Return the (x, y) coordinate for the center point of the cell that contains the specified text.  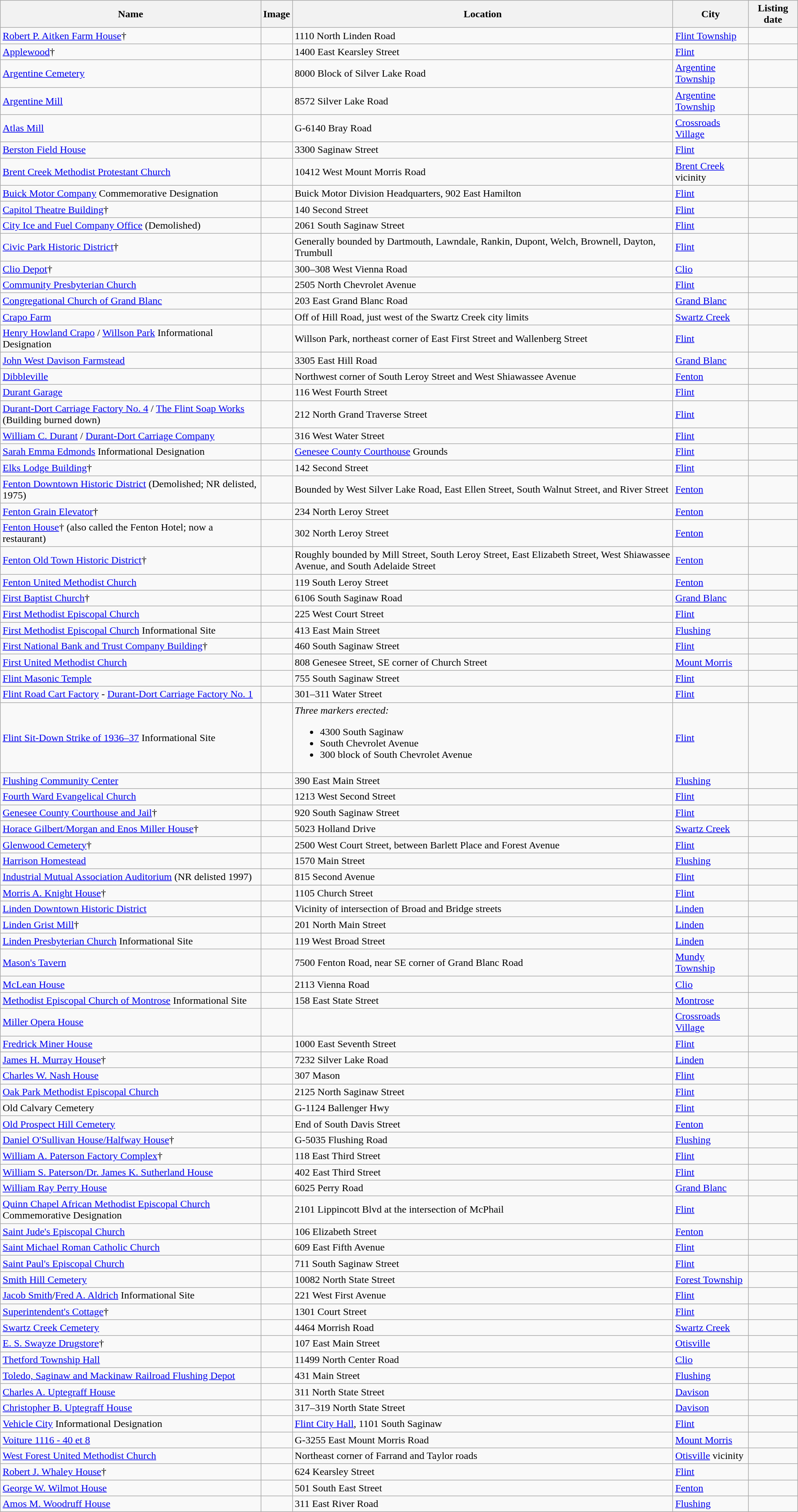
140 Second Street (483, 209)
Old Calvary Cemetery (130, 1108)
Flint Road Cart Factory - Durant-Dort Carriage Factory No. 1 (130, 694)
234 North Leroy Street (483, 511)
7232 Silver Lake Road (483, 1060)
Location (483, 14)
Linden Downtown Historic District (130, 909)
Morris A. Knight House† (130, 893)
G-6140 Bray Road (483, 128)
First Methodist Episcopal Church (130, 614)
1570 Main Street (483, 861)
Name (130, 14)
609 East Fifth Avenue (483, 1248)
Applewood† (130, 52)
Oak Park Methodist Episcopal Church (130, 1092)
Genesee County Courthouse and Jail† (130, 813)
Superintendent's Cottage† (130, 1312)
Methodist Episcopal Church of Montrose Informational Site (130, 1000)
William Ray Perry House (130, 1188)
221 West First Avenue (483, 1296)
2061 South Saginaw Street (483, 225)
158 East State Street (483, 1000)
Flint Township (710, 36)
End of South Davis Street (483, 1124)
Berston Field House (130, 150)
Generally bounded by Dartmouth, Lawndale, Rankin, Dupont, Welch, Brownell, Dayton, Trumbull (483, 247)
Forest Township (710, 1280)
Otisville (710, 1344)
431 Main Street (483, 1376)
Brent Creek Methodist Protestant Church (130, 172)
Otisville vicinity (710, 1456)
Fredrick Miner House (130, 1044)
Fenton United Methodist Church (130, 582)
1105 Church Street (483, 893)
Congregational Church of Grand Blanc (130, 301)
Elks Lodge Building† (130, 468)
Buick Motor Company Commemorative Designation (130, 193)
Fenton Grain Elevator† (130, 511)
Saint Michael Roman Catholic Church (130, 1248)
Northwest corner of South Leroy Street and West Shiawassee Avenue (483, 376)
711 South Saginaw Street (483, 1264)
First Methodist Episcopal Church Informational Site (130, 630)
Amos M. Woodruff House (130, 1504)
Christopher B. Uptegraff House (130, 1408)
Vehicle City Informational Designation (130, 1424)
Miller Opera House (130, 1022)
Horace Gilbert/Morgan and Enos Miller House† (130, 829)
225 West Court Street (483, 614)
Daniel O'Sullivan House/Halfway House† (130, 1140)
Fenton Downtown Historic District (Demolished; NR delisted, 1975) (130, 489)
413 East Main Street (483, 630)
Crapo Farm (130, 317)
Flushing Community Center (130, 781)
118 East Third Street (483, 1156)
2113 Vienna Road (483, 984)
Clio Depot† (130, 269)
1000 East Seventh Street (483, 1044)
Durant Garage (130, 392)
Vicinity of intersection of Broad and Bridge streets (483, 909)
Community Presbyterian Church (130, 285)
Atlas Mill (130, 128)
Old Prospect Hill Cemetery (130, 1124)
Robert J. Whaley House† (130, 1472)
Brent Creek vicinity (710, 172)
7500 Fenton Road, near SE corner of Grand Blanc Road (483, 963)
624 Kearsley Street (483, 1472)
William C. Durant / Durant-Dort Carriage Company (130, 436)
10082 North State Street (483, 1280)
Jacob Smith/Fred A. Aldrich Informational Site (130, 1296)
2101 Lippincott Blvd at the intersection of McPhail (483, 1210)
City Ice and Fuel Company Office (Demolished) (130, 225)
Harrison Homestead (130, 861)
3300 Saginaw Street (483, 150)
Saint Paul's Episcopal Church (130, 1264)
119 West Broad Street (483, 941)
808 Genesee Street, SE corner of Church Street (483, 662)
G-1124 Ballenger Hwy (483, 1108)
James H. Murray House† (130, 1060)
Sarah Emma Edmonds Informational Designation (130, 452)
Capitol Theatre Building† (130, 209)
Voiture 1116 - 40 et 8 (130, 1440)
George W. Wilmot House (130, 1488)
311 East River Road (483, 1504)
107 East Main Street (483, 1344)
201 North Main Street (483, 925)
1110 North Linden Road (483, 36)
Argentine Cemetery (130, 73)
Mundy Township (710, 963)
815 Second Avenue (483, 877)
Glenwood Cemetery† (130, 845)
Quinn Chapel African Methodist Episcopal Church Commemorative Designation (130, 1210)
920 South Saginaw Street (483, 813)
Linden Grist Mill† (130, 925)
119 South Leroy Street (483, 582)
Henry Howland Crapo / Willson Park Informational Designation (130, 339)
Industrial Mutual Association Auditorium (NR delisted 1997) (130, 877)
William S. Paterson/Dr. James K. Sutherland House (130, 1172)
11499 North Center Road (483, 1360)
Fenton Old Town Historic District† (130, 560)
Thetford Township Hall (130, 1360)
301–311 Water Street (483, 694)
Northeast corner of Farrand and Taylor roads (483, 1456)
Bounded by West Silver Lake Road, East Ellen Street, South Walnut Street, and River Street (483, 489)
6025 Perry Road (483, 1188)
106 Elizabeth Street (483, 1232)
Flint City Hall, 1101 South Saginaw (483, 1424)
300–308 West Vienna Road (483, 269)
City (710, 14)
Swartz Creek Cemetery (130, 1328)
Charles W. Nash House (130, 1076)
1301 Court Street (483, 1312)
Image (277, 14)
Willson Park, northeast corner of East First Street and Wallenberg Street (483, 339)
Smith Hill Cemetery (130, 1280)
390 East Main Street (483, 781)
G-5035 Flushing Road (483, 1140)
Charles A. Uptegraff House (130, 1392)
Fenton House† (also called the Fenton Hotel; now a restaurant) (130, 533)
William A. Paterson Factory Complex† (130, 1156)
E. S. Swayze Drugstore† (130, 1344)
Argentine Mill (130, 101)
2500 West Court Street, between Barlett Place and Forest Avenue (483, 845)
203 East Grand Blanc Road (483, 301)
Genesee County Courthouse Grounds (483, 452)
Fourth Ward Evangelical Church (130, 797)
302 North Leroy Street (483, 533)
317–319 North State Street (483, 1408)
1213 West Second Street (483, 797)
Buick Motor Division Headquarters, 902 East Hamilton (483, 193)
First Baptist Church† (130, 598)
3305 East Hill Road (483, 360)
116 West Fourth Street (483, 392)
Mason's Tavern (130, 963)
402 East Third Street (483, 1172)
Listing date (773, 14)
2505 North Chevrolet Avenue (483, 285)
311 North State Street (483, 1392)
Toledo, Saginaw and Mackinaw Railroad Flushing Depot (130, 1376)
Three markers erected:4300 South SaginawSouth Chevrolet Avenue300 block of South Chevrolet Avenue (483, 738)
Roughly bounded by Mill Street, South Leroy Street, East Elizabeth Street, West Shiawassee Avenue, and South Adelaide Street (483, 560)
2125 North Saginaw Street (483, 1092)
Montrose (710, 1000)
Saint Jude's Episcopal Church (130, 1232)
755 South Saginaw Street (483, 678)
8572 Silver Lake Road (483, 101)
John West Davison Farmstead (130, 360)
McLean House (130, 984)
Robert P. Aitken Farm House† (130, 36)
First National Bank and Trust Company Building† (130, 646)
1400 East Kearsley Street (483, 52)
10412 West Mount Morris Road (483, 172)
Linden Presbyterian Church Informational Site (130, 941)
4464 Morrish Road (483, 1328)
212 North Grand Traverse Street (483, 414)
501 South East Street (483, 1488)
Flint Sit-Down Strike of 1936–37 Informational Site (130, 738)
G-3255 East Mount Morris Road (483, 1440)
6106 South Saginaw Road (483, 598)
West Forest United Methodist Church (130, 1456)
142 Second Street (483, 468)
Civic Park Historic District† (130, 247)
307 Mason (483, 1076)
460 South Saginaw Street (483, 646)
First United Methodist Church (130, 662)
Dibbleville (130, 376)
316 West Water Street (483, 436)
8000 Block of Silver Lake Road (483, 73)
Off of Hill Road, just west of the Swartz Creek city limits (483, 317)
Flint Masonic Temple (130, 678)
5023 Holland Drive (483, 829)
Durant-Dort Carriage Factory No. 4 / The Flint Soap Works (Building burned down) (130, 414)
